Determine the [X, Y] coordinate at the center of the cell enclosing the given text.  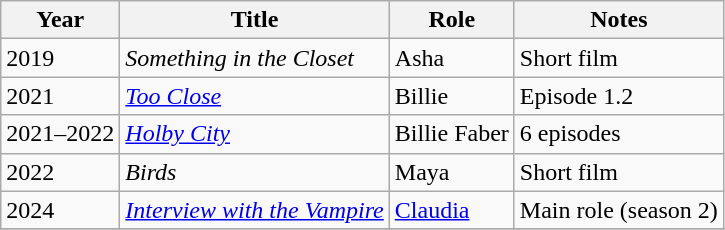
2021–2022 [60, 134]
Something in the Closet [254, 58]
2021 [60, 96]
Role [452, 20]
Episode 1.2 [618, 96]
Title [254, 20]
Claudia [452, 210]
Billie Faber [452, 134]
Birds [254, 172]
Holby City [254, 134]
Maya [452, 172]
Too Close [254, 96]
2024 [60, 210]
2022 [60, 172]
Asha [452, 58]
Main role (season 2) [618, 210]
2019 [60, 58]
Year [60, 20]
Notes [618, 20]
Billie [452, 96]
Interview with the Vampire [254, 210]
6 episodes [618, 134]
